Identify which cell holds the provided text, then report its (x, y) central coordinate. 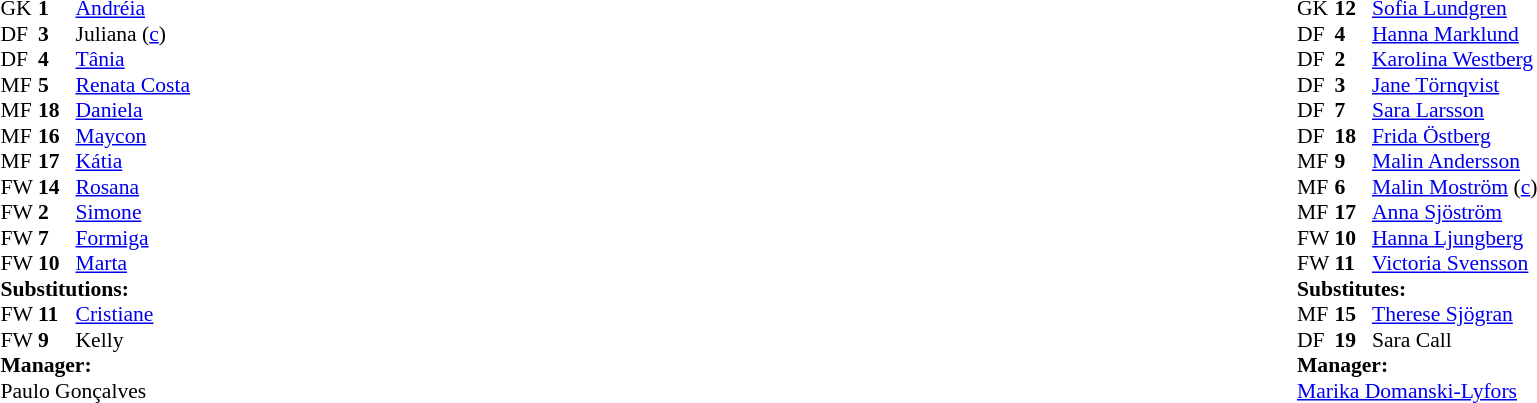
Kelly (134, 340)
5 (57, 85)
Tânia (134, 59)
Rosana (134, 187)
6 (1353, 187)
Sara Larsson (1454, 111)
Sara Call (1454, 340)
14 (57, 187)
Jane Törnqvist (1454, 85)
Kátia (134, 161)
Anna Sjöström (1454, 213)
15 (1353, 315)
Substitutes: (1417, 289)
Formiga (134, 238)
Victoria Svensson (1454, 263)
Daniela (134, 111)
Juliana (c) (134, 34)
Cristiane (134, 315)
Frida Östberg (1454, 136)
Hanna Marklund (1454, 34)
Malin Moström (c) (1454, 187)
Karolina Westberg (1454, 59)
Malin Andersson (1454, 161)
Maycon (134, 136)
Substitutions: (95, 289)
16 (57, 136)
Hanna Ljungberg (1454, 238)
Marta (134, 263)
Therese Sjögran (1454, 315)
Renata Costa (134, 85)
Simone (134, 213)
19 (1353, 340)
